Find where the given text appears and provide that cell's center as (x, y) coordinate. 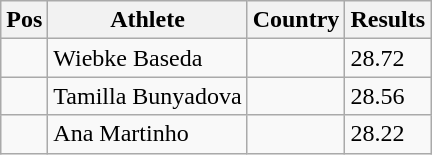
Wiebke Baseda (148, 58)
Athlete (148, 20)
28.56 (388, 96)
Ana Martinho (148, 134)
28.22 (388, 134)
28.72 (388, 58)
Pos (24, 20)
Tamilla Bunyadova (148, 96)
Results (388, 20)
Country (296, 20)
